Provide the (x, y) coordinate of the cell's center where the given text is located.  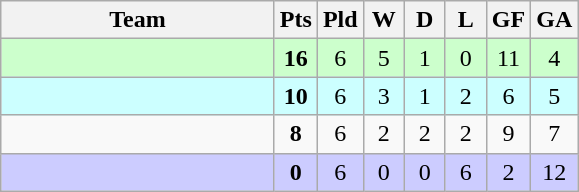
11 (508, 58)
8 (296, 134)
D (424, 20)
10 (296, 96)
GF (508, 20)
L (466, 20)
3 (384, 96)
4 (554, 58)
12 (554, 172)
Team (138, 20)
W (384, 20)
Pld (340, 20)
16 (296, 58)
GA (554, 20)
Pts (296, 20)
7 (554, 134)
9 (508, 134)
